Detect which cell encompasses the target text, then output its (X, Y) center coordinate. 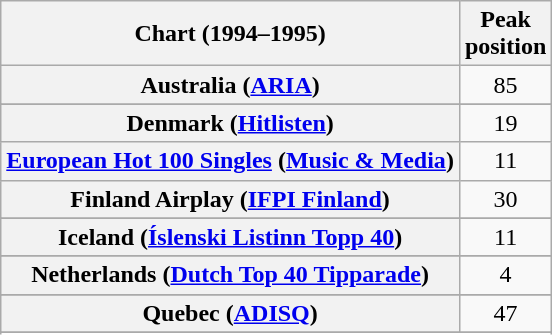
Iceland (Íslenski Listinn Topp 40) (230, 237)
Australia (ARIA) (230, 85)
19 (505, 123)
Netherlands (Dutch Top 40 Tipparade) (230, 275)
85 (505, 85)
Finland Airplay (IFPI Finland) (230, 199)
Peakposition (505, 34)
30 (505, 199)
Quebec (ADISQ) (230, 313)
Denmark (Hitlisten) (230, 123)
47 (505, 313)
Chart (1994–1995) (230, 34)
European Hot 100 Singles (Music & Media) (230, 161)
4 (505, 275)
